Output the [X, Y] coordinate of the center of the cell containing the given text.  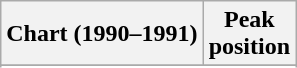
Chart (1990–1991) [102, 34]
Peakposition [249, 34]
